Pinpoint the cell where the given text exists, returning its [x, y] midpoint coordinate. 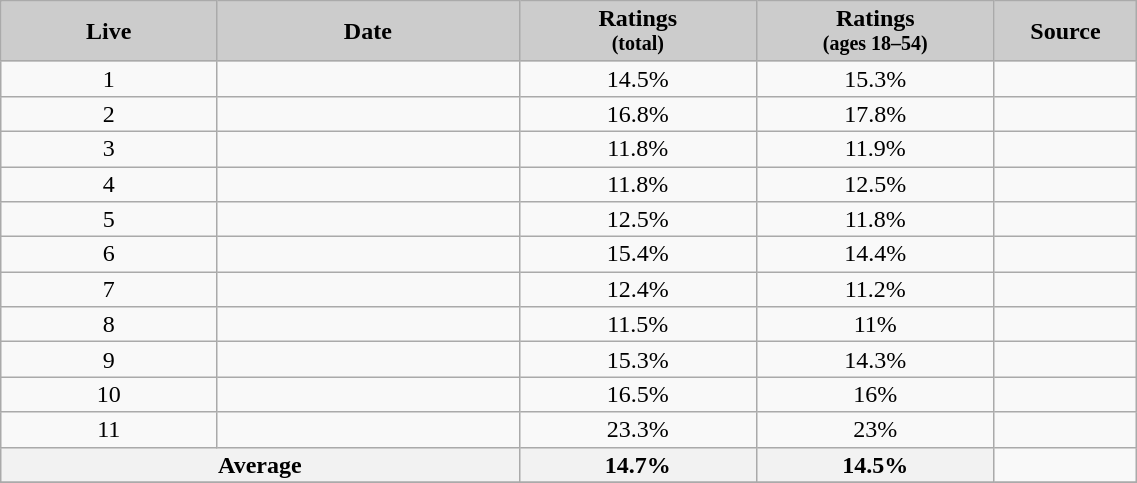
14.7% [638, 464]
16% [876, 394]
Date [368, 32]
16.8% [638, 114]
11 [109, 430]
11.9% [876, 148]
7 [109, 290]
2 [109, 114]
Ratings(ages 18–54) [876, 32]
6 [109, 254]
23.3% [638, 430]
1 [109, 78]
3 [109, 148]
8 [109, 324]
10 [109, 394]
23% [876, 430]
Ratings(total) [638, 32]
4 [109, 184]
Source [1066, 32]
16.5% [638, 394]
5 [109, 220]
17.8% [876, 114]
12.4% [638, 290]
14.3% [876, 360]
11% [876, 324]
9 [109, 360]
15.4% [638, 254]
Live [109, 32]
11.2% [876, 290]
11.5% [638, 324]
14.4% [876, 254]
Average [260, 464]
